Find where the given text appears and provide that cell's center as (x, y) coordinate. 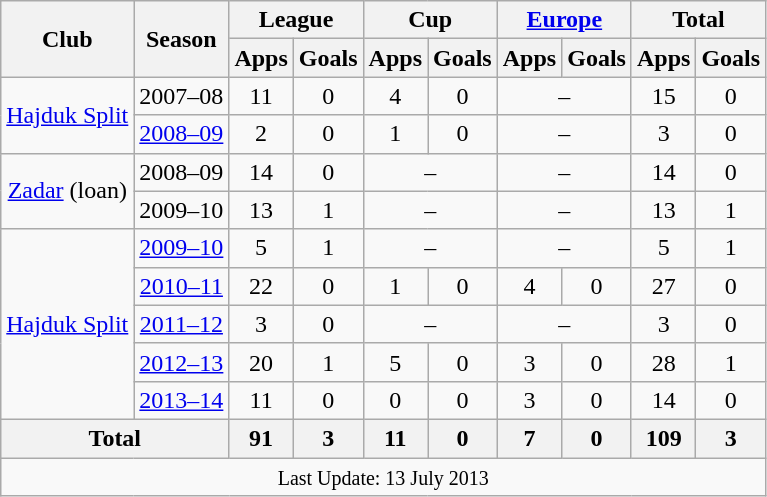
109 (663, 438)
2007–08 (182, 96)
Last Update: 13 July 2013 (384, 477)
22 (261, 286)
2010–11 (182, 286)
20 (261, 362)
2 (261, 134)
91 (261, 438)
Club (68, 39)
Season (182, 39)
15 (663, 96)
7 (529, 438)
Europe (564, 20)
2013–14 (182, 400)
27 (663, 286)
Cup (430, 20)
Zadar (loan) (68, 191)
2012–13 (182, 362)
28 (663, 362)
2011–12 (182, 324)
League (296, 20)
